Locate the cell with the specified text and output its (X, Y) center coordinate. 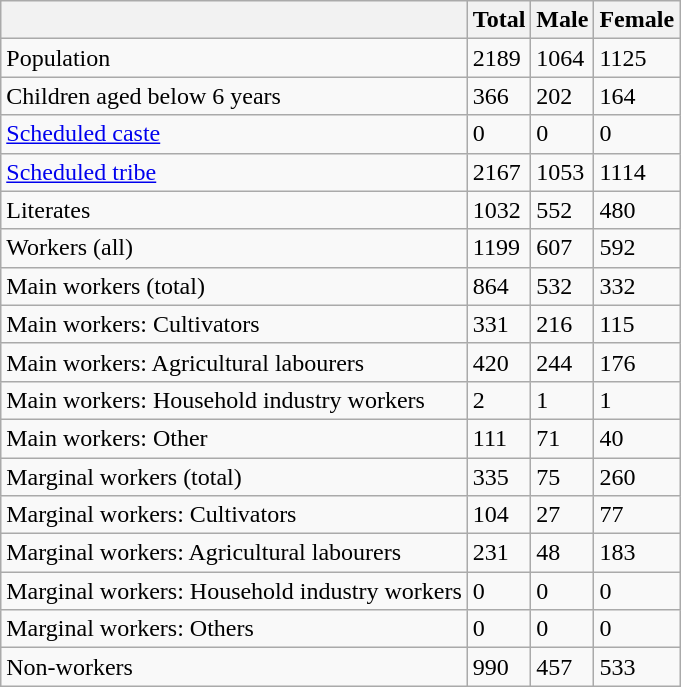
592 (637, 248)
533 (637, 667)
Marginal workers: Agricultural labourers (234, 553)
176 (637, 362)
231 (499, 553)
Marginal workers: Cultivators (234, 515)
Marginal workers (total) (234, 477)
420 (499, 362)
202 (562, 96)
Main workers: Agricultural labourers (234, 362)
Total (499, 20)
Marginal workers: Others (234, 629)
Children aged below 6 years (234, 96)
864 (499, 286)
Population (234, 58)
183 (637, 553)
216 (562, 324)
552 (562, 210)
48 (562, 553)
Scheduled caste (234, 134)
Female (637, 20)
Main workers (total) (234, 286)
Main workers: Cultivators (234, 324)
1064 (562, 58)
164 (637, 96)
1053 (562, 172)
244 (562, 362)
Non-workers (234, 667)
27 (562, 515)
Scheduled tribe (234, 172)
1199 (499, 248)
Literates (234, 210)
532 (562, 286)
2189 (499, 58)
75 (562, 477)
457 (562, 667)
40 (637, 438)
1125 (637, 58)
1114 (637, 172)
2167 (499, 172)
331 (499, 324)
2 (499, 400)
332 (637, 286)
335 (499, 477)
71 (562, 438)
115 (637, 324)
607 (562, 248)
Marginal workers: Household industry workers (234, 591)
260 (637, 477)
Main workers: Other (234, 438)
77 (637, 515)
480 (637, 210)
990 (499, 667)
366 (499, 96)
111 (499, 438)
1032 (499, 210)
Workers (all) (234, 248)
104 (499, 515)
Male (562, 20)
Main workers: Household industry workers (234, 400)
